Find where the given text appears and provide that cell's center as (X, Y) coordinate. 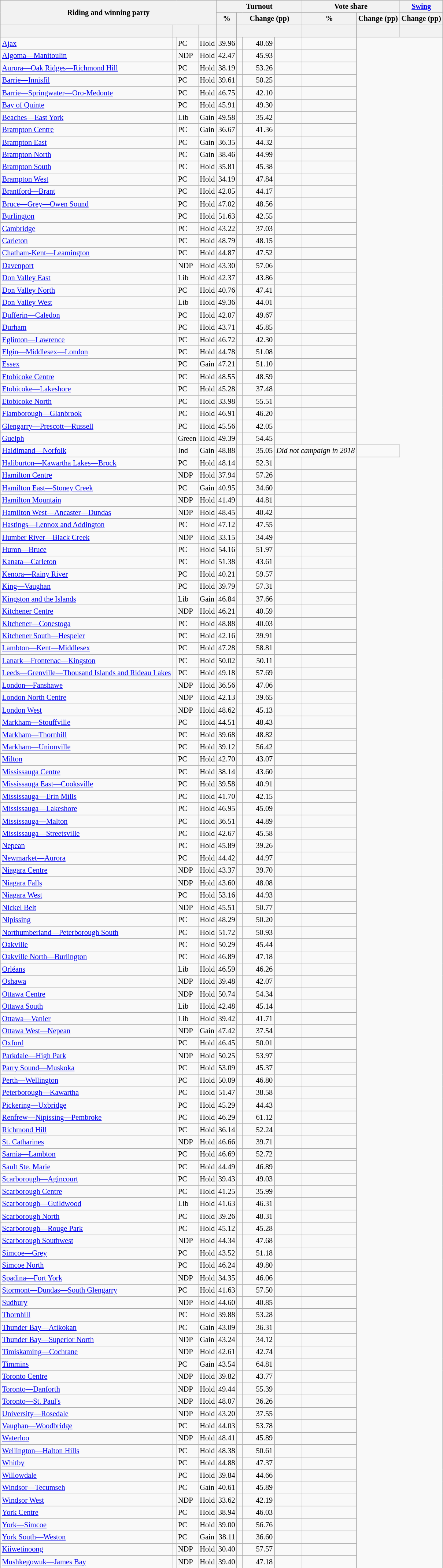
43.71 (227, 327)
45.56 (227, 426)
Brampton East (86, 142)
44.01 (259, 303)
Ottawa Centre (86, 994)
Lanark—Frontenac—Kingston (86, 661)
43.30 (227, 266)
London North Centre (86, 698)
34.35 (227, 1278)
50.77 (259, 907)
42.30 (259, 340)
39.43 (227, 1179)
York Centre (86, 1512)
Green (187, 438)
Scarborough—Agincourt (86, 1179)
49.58 (227, 117)
47.42 (227, 1031)
44.97 (259, 858)
46.84 (227, 599)
Did not campaign in 2018 (315, 451)
Milton (86, 759)
42.16 (227, 636)
Kenora—Rainy River (86, 574)
47.12 (227, 525)
Oshawa (86, 982)
Humber River—Black Creek (86, 537)
Thunder Bay—Superior North (86, 1339)
Newmarket—Aurora (86, 858)
41.49 (227, 500)
47.84 (259, 179)
40.95 (227, 488)
57.57 (259, 1549)
Bruce—Grey—Owen Sound (86, 204)
38.94 (227, 1512)
Essex (86, 364)
61.12 (259, 1117)
41.71 (259, 1019)
47.02 (227, 204)
Leeds—Grenville—Thousand Islands and Rideau Lakes (86, 673)
41.25 (227, 1191)
44.87 (227, 253)
Bay of Quinte (86, 105)
35.99 (259, 1191)
Beaches—East York (86, 117)
Northumberland—Peterborough South (86, 932)
42.47 (227, 56)
Spadina—Fort York (86, 1278)
45.14 (259, 1006)
Burlington (86, 216)
49.18 (227, 673)
53.26 (259, 68)
38.14 (227, 772)
Kanata—Carleton (86, 562)
Swing (421, 6)
39.91 (259, 636)
49.36 (227, 303)
48.59 (259, 377)
Ottawa—Vanier (86, 1019)
46.24 (227, 1265)
42.67 (227, 833)
49.03 (259, 1179)
53.78 (259, 1426)
Eglinton—Lawrence (86, 340)
50.93 (259, 932)
47.41 (259, 290)
50.20 (259, 920)
Vote share (351, 6)
46.91 (227, 414)
51.97 (259, 549)
Scarborough—Rouge Park (86, 1228)
Elgin—Middlesex—London (86, 352)
34.12 (259, 1339)
37.66 (259, 599)
33.62 (227, 1500)
Toronto Centre (86, 1377)
34.19 (227, 179)
King—Vaughan (86, 586)
40.85 (259, 1302)
London—Fanshawe (86, 685)
Guelph (86, 438)
45.37 (259, 1068)
Aurora—Oak Ridges—Richmond Hill (86, 68)
Kingston and the Islands (86, 599)
York—Simcoe (86, 1525)
Etobicoke North (86, 401)
37.48 (259, 389)
York South—Weston (86, 1537)
Thornhill (86, 1315)
Mississauga—Malton (86, 821)
40.76 (227, 290)
46.03 (259, 1512)
Sault Ste. Marie (86, 1167)
Niagara Centre (86, 870)
43.37 (227, 870)
44.99 (259, 154)
44.49 (227, 1167)
Simcoe—Grey (86, 1253)
46.66 (227, 1142)
Barrie—Springwater—Oro-Medonte (86, 93)
50.11 (259, 661)
Carleton (86, 241)
Niagara Falls (86, 883)
50.01 (259, 1043)
44.43 (259, 1105)
Nepean (86, 846)
Scarborough—Guildwood (86, 1204)
Toronto—Danforth (86, 1389)
43.20 (227, 1414)
57.50 (259, 1290)
Mississauga—Lakeshore (86, 809)
39.96 (227, 43)
64.81 (259, 1364)
42.13 (227, 698)
43.09 (227, 1327)
35.05 (259, 451)
40.91 (259, 784)
39.70 (259, 870)
39.40 (227, 1562)
39.48 (227, 982)
45.85 (259, 327)
38.19 (227, 68)
37.54 (259, 1031)
47.55 (259, 525)
Ajax (86, 43)
49.44 (227, 1389)
36.51 (227, 821)
54.16 (227, 549)
39.82 (227, 1377)
46.80 (259, 1080)
Barrie—Innisfil (86, 80)
Orléans (86, 969)
44.89 (259, 821)
44.51 (227, 722)
57.06 (259, 266)
44.60 (227, 1302)
44.42 (227, 858)
43.61 (259, 562)
45.38 (259, 167)
57.26 (259, 475)
46.69 (227, 1154)
48.08 (259, 883)
Markham—Thornhill (86, 735)
45.58 (259, 833)
57.69 (259, 673)
53.16 (227, 895)
52.72 (259, 1154)
36.60 (259, 1537)
Wellington—Halton Hills (86, 1451)
49.67 (259, 315)
48.29 (227, 920)
Toronto—St. Paul's (86, 1401)
Hamilton Centre (86, 475)
40.69 (259, 43)
48.31 (259, 1216)
Brampton Centre (86, 130)
Dufferin—Caledon (86, 315)
44.17 (259, 191)
Waterloo (86, 1438)
40.59 (259, 611)
Sudbury (86, 1302)
41.70 (227, 796)
45.29 (227, 1105)
44.34 (227, 1241)
Brampton West (86, 179)
Parry Sound—Muskoka (86, 1068)
Etobicoke—Lakeshore (86, 389)
Kitchener—Conestoga (86, 624)
46.31 (259, 1204)
45.51 (227, 907)
43.86 (259, 278)
Kiiwetinoong (86, 1549)
38.58 (259, 1093)
47.06 (259, 685)
51.47 (227, 1093)
48.43 (259, 722)
43.24 (227, 1339)
42.10 (259, 93)
Mississauga—Streetsville (86, 833)
Glengarry—Prescott—Russell (86, 426)
Brantford—Brant (86, 191)
Timmins (86, 1364)
46.95 (227, 809)
Mississauga Centre (86, 772)
44.78 (227, 352)
58.81 (259, 648)
47.21 (227, 364)
Hamilton East—Stoney Creek (86, 488)
48.62 (227, 710)
53.28 (259, 1315)
48.79 (227, 241)
46.20 (259, 414)
50.74 (227, 994)
43.52 (227, 1253)
Durham (86, 327)
St. Catharines (86, 1142)
41.36 (259, 130)
Ottawa South (86, 1006)
Markham—Stouffville (86, 722)
39.84 (227, 1475)
53.97 (259, 1056)
Riding and winning party (108, 12)
42.55 (259, 216)
Kitchener South—Hespeler (86, 636)
Thunder Bay—Atikokan (86, 1327)
50.61 (259, 1451)
Whitby (86, 1463)
36.31 (259, 1327)
Peterborough—Kawartha (86, 1093)
Timiskaming—Cochrane (86, 1352)
47.52 (259, 253)
London West (86, 710)
37.55 (259, 1414)
Ind (187, 451)
56.42 (259, 747)
38.46 (227, 154)
46.72 (227, 340)
39.58 (227, 784)
Willowdale (86, 1475)
46.29 (227, 1117)
44.81 (259, 500)
50.09 (227, 1080)
Haldimand—Norfolk (86, 451)
Chatham-Kent—Leamington (86, 253)
Ottawa West—Nepean (86, 1031)
Nipissing (86, 920)
45.09 (259, 809)
Richmond Hill (86, 1130)
39.65 (259, 698)
33.15 (227, 537)
Windsor West (86, 1500)
55.51 (259, 401)
42.19 (259, 1500)
56.76 (259, 1525)
45.44 (259, 944)
Markham—Unionville (86, 747)
Oakville North—Burlington (86, 957)
46.59 (227, 969)
Mississauga—Erin Mills (86, 796)
Hamilton Mountain (86, 500)
44.66 (259, 1475)
Scarborough Centre (86, 1191)
46.06 (259, 1278)
44.03 (227, 1426)
48.45 (227, 512)
Scarborough North (86, 1216)
51.10 (259, 364)
45.91 (227, 105)
48.15 (259, 241)
University—Rosedale (86, 1414)
39.71 (259, 1142)
Sarnia—Lambton (86, 1154)
38.11 (227, 1537)
47.68 (259, 1241)
Davenport (86, 266)
Renfrew—Nipissing—Pembroke (86, 1117)
42.37 (227, 278)
51.63 (227, 216)
44.32 (259, 142)
51.72 (227, 932)
52.31 (259, 463)
Mushkegowuk—James Bay (86, 1562)
47.28 (227, 648)
53.09 (227, 1068)
35.42 (259, 117)
51.38 (227, 562)
Algoma—Manitoulin (86, 56)
45.93 (259, 56)
55.39 (259, 1389)
40.03 (259, 624)
Brampton South (86, 167)
45.12 (227, 1228)
51.18 (259, 1253)
Pickering—Uxbridge (86, 1105)
Stormont—Dundas—South Glengarry (86, 1290)
Mississauga East—Cooksville (86, 784)
39.68 (227, 735)
Kitchener Centre (86, 611)
52.24 (259, 1130)
Scarborough Southwest (86, 1241)
Etobicoke Centre (86, 377)
42.74 (259, 1352)
36.14 (227, 1130)
46.21 (227, 611)
Brampton North (86, 154)
Simcoe North (86, 1265)
46.75 (227, 93)
Hastings—Lennox and Addington (86, 525)
45.13 (259, 710)
Oxford (86, 1043)
35.81 (227, 167)
42.15 (259, 796)
49.80 (259, 1265)
42.48 (227, 1006)
43.07 (259, 759)
39.42 (227, 1019)
49.30 (259, 105)
48.41 (227, 1438)
43.77 (259, 1377)
50.02 (227, 661)
36.35 (227, 142)
50.29 (227, 944)
Niagara West (86, 895)
Nickel Belt (86, 907)
Lambton—Kent—Middlesex (86, 648)
42.70 (227, 759)
48.55 (227, 377)
44.88 (227, 1463)
34.60 (259, 488)
48.82 (259, 735)
44.93 (259, 895)
48.14 (227, 463)
43.54 (227, 1364)
46.26 (259, 969)
39.79 (227, 586)
49.39 (227, 438)
Hamilton West—Ancaster—Dundas (86, 512)
48.07 (227, 1401)
59.57 (259, 574)
37.03 (259, 229)
51.08 (259, 352)
30.40 (227, 1549)
54.34 (259, 994)
33.98 (227, 401)
48.38 (227, 1451)
40.21 (227, 574)
36.67 (227, 130)
Flamborough—Glanbrook (86, 414)
Don Valley North (86, 290)
Perth—Wellington (86, 1080)
42.61 (227, 1352)
57.31 (259, 586)
43.22 (227, 229)
Haliburton—Kawartha Lakes—Brock (86, 463)
34.49 (259, 537)
Parkdale—High Park (86, 1056)
Cambridge (86, 229)
39.12 (227, 747)
47.37 (259, 1463)
39.88 (227, 1315)
36.26 (259, 1401)
Don Valley West (86, 303)
Turnout (259, 6)
48.56 (259, 204)
39.61 (227, 80)
46.45 (227, 1043)
39.00 (227, 1525)
36.56 (227, 685)
Windsor—Tecumseh (86, 1488)
54.45 (259, 438)
Don Valley East (86, 278)
40.42 (259, 512)
37.94 (227, 475)
40.61 (227, 1488)
Huron—Bruce (86, 549)
Oakville (86, 944)
Vaughan—Woodbridge (86, 1426)
